Extract the (x, y) coordinate from the center of the cell holding the provided text.  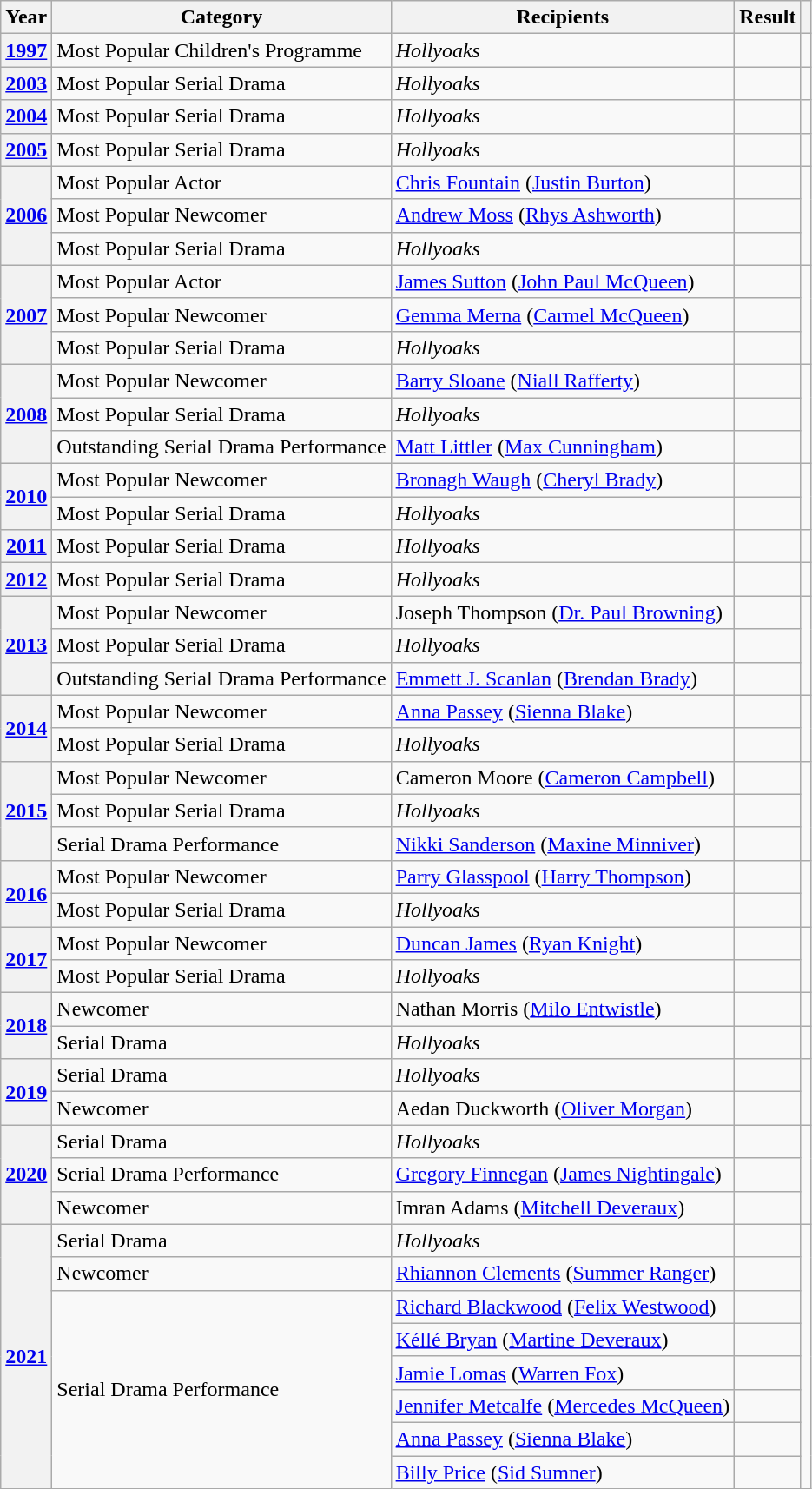
Nikki Sanderson (Maxine Minniver) (563, 844)
Kéllé Bryan (Martine Deveraux) (563, 1340)
1997 (26, 50)
James Sutton (John Paul McQueen) (563, 281)
2003 (26, 83)
2019 (26, 1092)
2020 (26, 1175)
Barry Sloane (Niall Rafferty) (563, 381)
2004 (26, 116)
Gregory Finnegan (James Nightingale) (563, 1175)
Year (26, 17)
2013 (26, 645)
Rhiannon Clements (Summer Ranger) (563, 1274)
Result (768, 17)
Gemma Merna (Carmel McQueen) (563, 314)
Cameron Moore (Cameron Campbell) (563, 778)
Bronagh Waugh (Cheryl Brady) (563, 480)
Imran Adams (Mitchell Deveraux) (563, 1208)
2008 (26, 414)
Duncan James (Ryan Knight) (563, 943)
2017 (26, 959)
2021 (26, 1356)
2016 (26, 893)
Matt Littler (Max Cunningham) (563, 447)
Parry Glasspool (Harry Thompson) (563, 877)
Nathan Morris (Milo Entwistle) (563, 1009)
2006 (26, 215)
2018 (26, 1026)
Jamie Lomas (Warren Fox) (563, 1373)
Joseph Thompson (Dr. Paul Browning) (563, 612)
Andrew Moss (Rhys Ashworth) (563, 215)
2014 (26, 728)
2011 (26, 546)
Chris Fountain (Justin Burton) (563, 182)
2010 (26, 497)
Jennifer Metcalfe (Mercedes McQueen) (563, 1406)
Richard Blackwood (Felix Westwood) (563, 1307)
Aedan Duckworth (Oliver Morgan) (563, 1108)
Recipients (563, 17)
Most Popular Children's Programme (221, 50)
2005 (26, 149)
Category (221, 17)
2015 (26, 811)
Emmett J. Scanlan (Brendan Brady) (563, 678)
2012 (26, 579)
2007 (26, 314)
Billy Price (Sid Sumner) (563, 1472)
